For the text-containing cell, return its midpoint in [x, y] coordinate format. 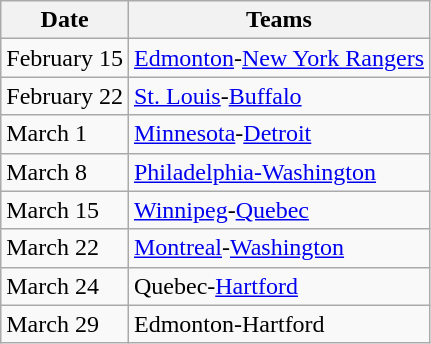
February 22 [65, 96]
Philadelphia-Washington [278, 172]
Montreal-Washington [278, 248]
March 22 [65, 248]
March 15 [65, 210]
Edmonton-New York Rangers [278, 58]
St. Louis-Buffalo [278, 96]
March 29 [65, 324]
Quebec-Hartford [278, 286]
March 8 [65, 172]
Teams [278, 20]
Winnipeg-Quebec [278, 210]
February 15 [65, 58]
March 24 [65, 286]
Date [65, 20]
Minnesota-Detroit [278, 134]
Edmonton-Hartford [278, 324]
March 1 [65, 134]
